Return (x, y) of the center of cell containing provided text 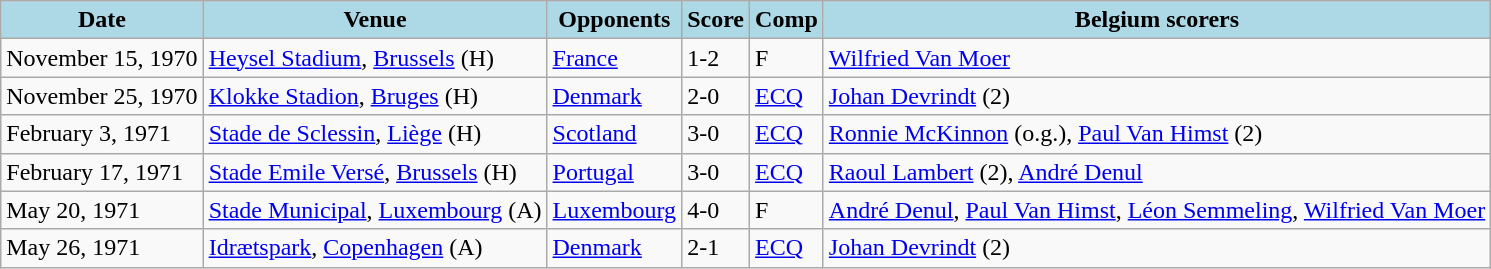
Opponents (614, 20)
Stade Emile Versé, Brussels (H) (375, 172)
Comp (787, 20)
May 20, 1971 (102, 210)
4-0 (716, 210)
November 25, 1970 (102, 96)
Stade de Sclessin, Liège (H) (375, 134)
Ronnie McKinnon (o.g.), Paul Van Himst (2) (1156, 134)
Portugal (614, 172)
Klokke Stadion, Bruges (H) (375, 96)
Venue (375, 20)
André Denul, Paul Van Himst, Léon Semmeling, Wilfried Van Moer (1156, 210)
Luxembourg (614, 210)
1-2 (716, 58)
Score (716, 20)
Date (102, 20)
2-1 (716, 248)
February 17, 1971 (102, 172)
Wilfried Van Moer (1156, 58)
2-0 (716, 96)
Raoul Lambert (2), André Denul (1156, 172)
Belgium scorers (1156, 20)
May 26, 1971 (102, 248)
France (614, 58)
February 3, 1971 (102, 134)
Heysel Stadium, Brussels (H) (375, 58)
Scotland (614, 134)
November 15, 1970 (102, 58)
Idrætspark, Copenhagen (A) (375, 248)
Stade Municipal, Luxembourg (A) (375, 210)
